For the text-containing cell, return its midpoint in [X, Y] coordinate format. 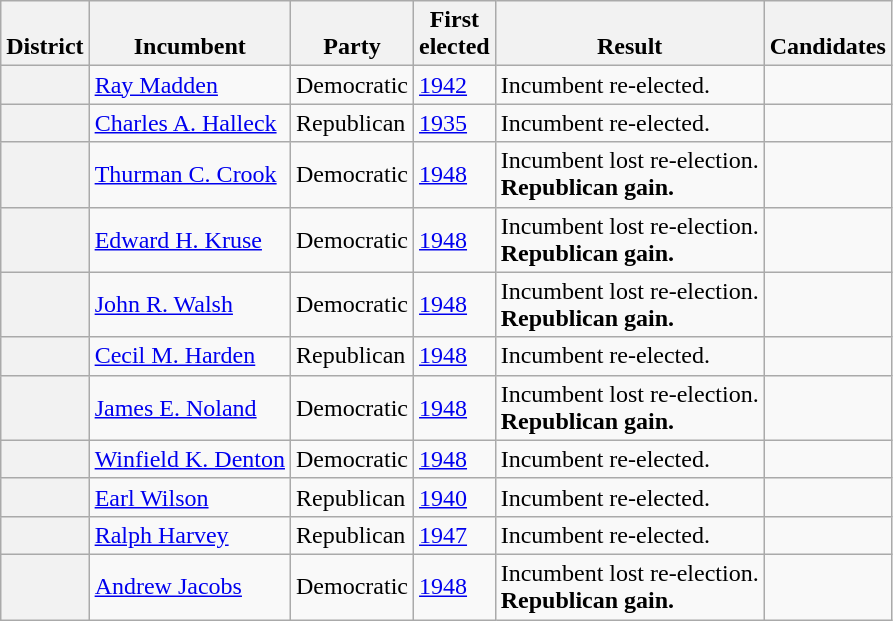
Charles A. Halleck [190, 123]
Edward H. Kruse [190, 240]
Candidates [828, 34]
Ralph Harvey [190, 535]
Thurman C. Crook [190, 174]
1940 [455, 497]
John R. Walsh [190, 304]
Earl Wilson [190, 497]
Winfield K. Denton [190, 459]
1947 [455, 535]
James E. Noland [190, 408]
1935 [455, 123]
Party [352, 34]
Result [630, 34]
Firstelected [455, 34]
Incumbent [190, 34]
1942 [455, 85]
District [45, 34]
Andrew Jacobs [190, 586]
Cecil M. Harden [190, 356]
Ray Madden [190, 85]
